Capture the cell that displays the provided text and extract its (x, y) central coordinate. 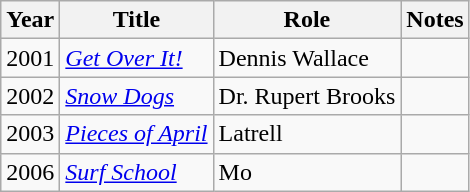
2003 (30, 134)
Surf School (136, 172)
Get Over It! (136, 58)
Year (30, 20)
Dr. Rupert Brooks (307, 96)
Dennis Wallace (307, 58)
Notes (435, 20)
Mo (307, 172)
Role (307, 20)
Snow Dogs (136, 96)
Title (136, 20)
2001 (30, 58)
Pieces of April (136, 134)
2006 (30, 172)
2002 (30, 96)
Latrell (307, 134)
